Search for the cell housing the specified text and yield its [x, y] center coordinate. 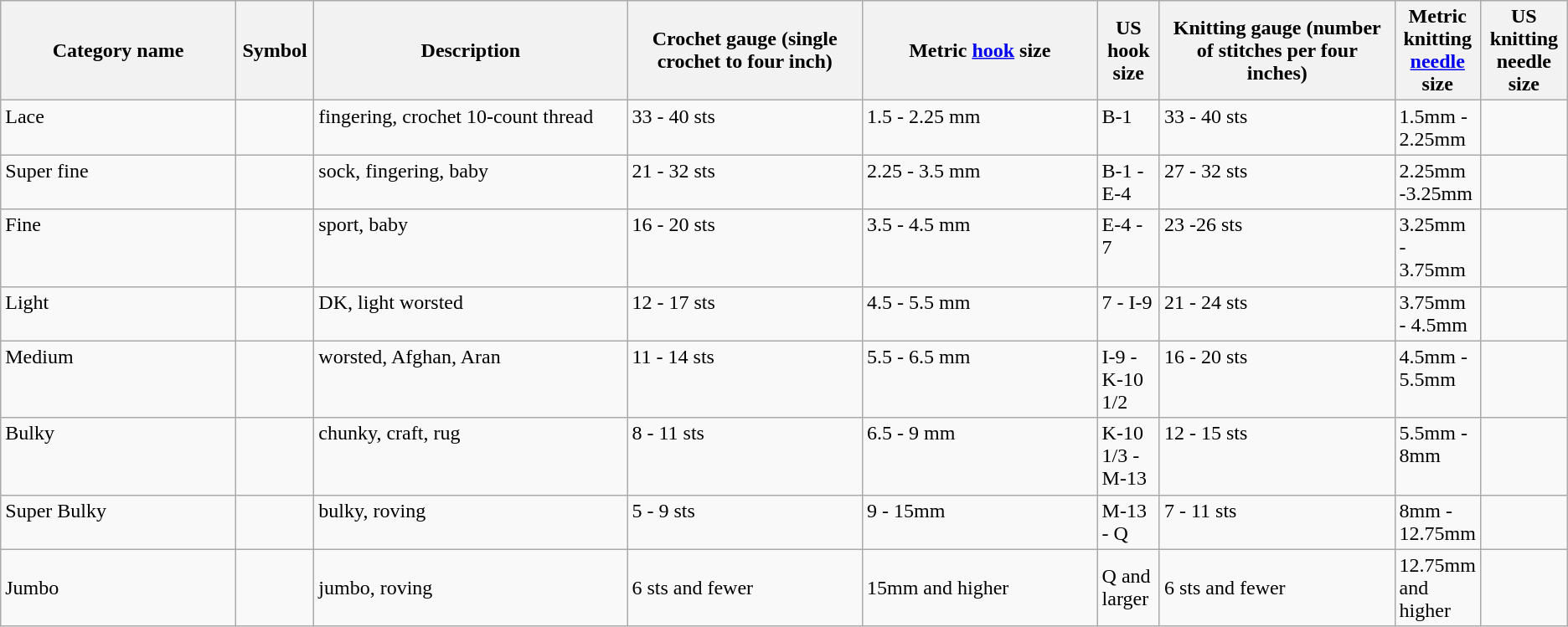
27 - 32 sts [1277, 182]
5.5 - 6.5 mm [980, 379]
4.5 - 5.5 mm [980, 313]
worsted, Afghan, Aran [471, 379]
Symbol [275, 50]
Medium [119, 379]
7 - I-9 [1128, 313]
12 - 17 sts [745, 313]
Super Bulky [119, 522]
jumbo, roving [471, 588]
7 - 11 sts [1277, 522]
M-13 - Q [1128, 522]
Light [119, 313]
6.5 - 9 mm [980, 456]
B-1 [1128, 127]
fingering, crochet 10-count thread [471, 127]
US hook size [1128, 50]
Metric hook size [980, 50]
Lace [119, 127]
K-10 1/3 - M-13 [1128, 456]
8mm - 12.75mm [1437, 522]
21 - 24 sts [1277, 313]
sock, fingering, baby [471, 182]
12.75mm and higher [1437, 588]
8 - 11 sts [745, 456]
E-4 - 7 [1128, 248]
1.5mm - 2.25mm [1437, 127]
3.25mm - 3.75mm [1437, 248]
Knitting gauge (number of stitches per four inches) [1277, 50]
Description [471, 50]
Jumbo [119, 588]
DK, light worsted [471, 313]
2.25mm -3.25mm [1437, 182]
Bulky [119, 456]
3.75mm - 4.5mm [1437, 313]
B-1 - E-4 [1128, 182]
2.25 - 3.5 mm [980, 182]
chunky, craft, rug [471, 456]
Category name [119, 50]
5.5mm - 8mm [1437, 456]
3.5 - 4.5 mm [980, 248]
Fine [119, 248]
Q and larger [1128, 588]
Super fine [119, 182]
I-9 - K-10 1/2 [1128, 379]
21 - 32 sts [745, 182]
Metric knitting needle size [1437, 50]
9 - 15mm [980, 522]
23 -26 sts [1277, 248]
US knitting needle size [1524, 50]
4.5mm - 5.5mm [1437, 379]
sport, baby [471, 248]
12 - 15 sts [1277, 456]
1.5 - 2.25 mm [980, 127]
bulky, roving [471, 522]
11 - 14 sts [745, 379]
Crochet gauge (single crochet to four inch) [745, 50]
5 - 9 sts [745, 522]
15mm and higher [980, 588]
